Extract the (x, y) coordinate from the center of the cell holding the provided text.  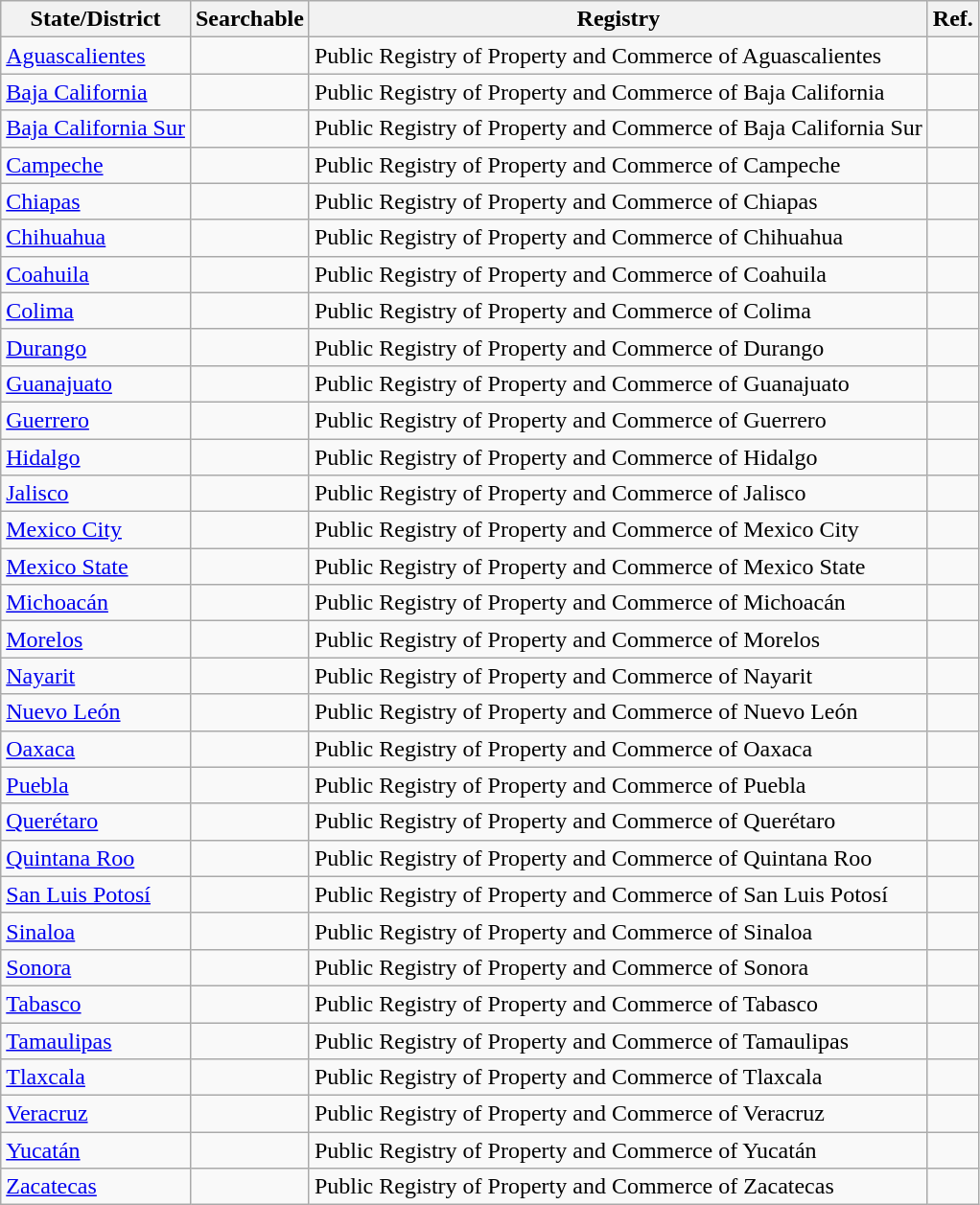
Sinaloa (96, 931)
Public Registry of Property and Commerce of Jalisco (618, 494)
Veracruz (96, 1114)
Public Registry of Property and Commerce of Aguascalientes (618, 56)
Public Registry of Property and Commerce of Baja California Sur (618, 128)
Public Registry of Property and Commerce of Chiapas (618, 201)
Searchable (249, 19)
Baja California Sur (96, 128)
Tabasco (96, 1004)
Tlaxcala (96, 1078)
Public Registry of Property and Commerce of Guanajuato (618, 383)
Public Registry of Property and Commerce of Veracruz (618, 1114)
Public Registry of Property and Commerce of Michoacán (618, 603)
Mexico State (96, 567)
Guanajuato (96, 383)
Public Registry of Property and Commerce of Yucatán (618, 1150)
Oaxaca (96, 749)
Public Registry of Property and Commerce of Guerrero (618, 420)
Yucatán (96, 1150)
Querétaro (96, 822)
Public Registry of Property and Commerce of Coahuila (618, 274)
Public Registry of Property and Commerce of Tabasco (618, 1004)
Public Registry of Property and Commerce of Durango (618, 347)
Jalisco (96, 494)
Colima (96, 311)
Public Registry of Property and Commerce of Chihuahua (618, 238)
Public Registry of Property and Commerce of Nuevo León (618, 712)
Sonora (96, 967)
Public Registry of Property and Commerce of Colima (618, 311)
Public Registry of Property and Commerce of Campeche (618, 165)
Public Registry of Property and Commerce of Baja California (618, 92)
Hidalgo (96, 457)
Public Registry of Property and Commerce of Zacatecas (618, 1187)
Morelos (96, 639)
Public Registry of Property and Commerce of Quintana Roo (618, 858)
Public Registry of Property and Commerce of Mexico City (618, 530)
Mexico City (96, 530)
Public Registry of Property and Commerce of Hidalgo (618, 457)
Zacatecas (96, 1187)
Nayarit (96, 676)
Registry (618, 19)
Public Registry of Property and Commerce of Sonora (618, 967)
Coahuila (96, 274)
Chiapas (96, 201)
Public Registry of Property and Commerce of Tlaxcala (618, 1078)
Public Registry of Property and Commerce of Mexico State (618, 567)
Ref. (953, 19)
Guerrero (96, 420)
Nuevo León (96, 712)
Public Registry of Property and Commerce of Morelos (618, 639)
Public Registry of Property and Commerce of Tamaulipas (618, 1040)
Public Registry of Property and Commerce of Oaxaca (618, 749)
Quintana Roo (96, 858)
Michoacán (96, 603)
State/District (96, 19)
Durango (96, 347)
Public Registry of Property and Commerce of Puebla (618, 785)
Tamaulipas (96, 1040)
Public Registry of Property and Commerce of Nayarit (618, 676)
Baja California (96, 92)
Puebla (96, 785)
Public Registry of Property and Commerce of San Luis Potosí (618, 894)
Chihuahua (96, 238)
San Luis Potosí (96, 894)
Public Registry of Property and Commerce of Querétaro (618, 822)
Campeche (96, 165)
Aguascalientes (96, 56)
Public Registry of Property and Commerce of Sinaloa (618, 931)
